Capture the cell that displays the provided text and extract its (X, Y) central coordinate. 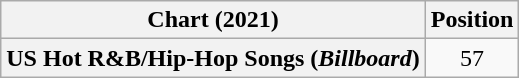
57 (472, 58)
Position (472, 20)
US Hot R&B/Hip-Hop Songs (Billboard) (213, 58)
Chart (2021) (213, 20)
